Return the [X, Y] coordinate for the center point of the cell that contains the specified text.  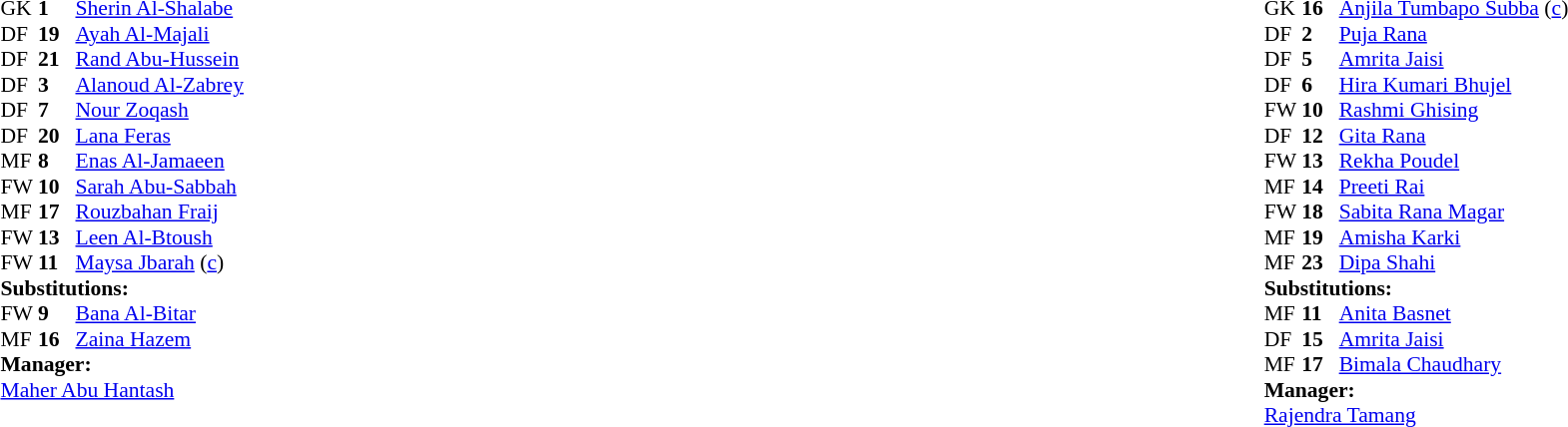
Sarah Abu-Sabbah [160, 187]
16 [57, 339]
Substitutions: [122, 288]
21 [57, 59]
Rouzbahan Fraij [160, 213]
9 [57, 314]
Rand Abu-Hussein [160, 59]
Alanoud Al-Zabrey [160, 85]
12 [1320, 136]
15 [1320, 339]
Enas Al-Jamaeen [160, 161]
6 [1320, 85]
Leen Al-Btoush [160, 237]
3 [57, 85]
23 [1320, 262]
Bana Al-Bitar [160, 314]
5 [1320, 59]
8 [57, 161]
Maher Abu Hantash [122, 390]
Zaina Hazem [160, 339]
2 [1320, 34]
7 [57, 111]
18 [1320, 213]
14 [1320, 187]
Lana Feras [160, 136]
20 [57, 136]
Manager: [122, 364]
Nour Zoqash [160, 111]
Ayah Al-Majali [160, 34]
Maysa Jbarah (c) [160, 262]
